From the cell containing the given text, extract its center point as [x, y] coordinate. 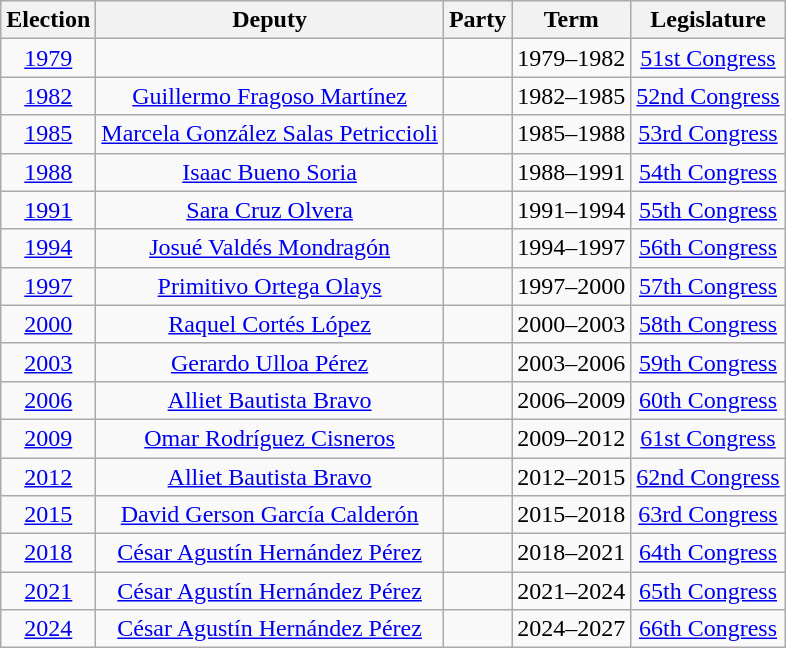
Election [48, 20]
1988–1991 [572, 172]
62nd Congress [708, 477]
2003 [48, 362]
2000–2003 [572, 324]
2012–2015 [572, 477]
Josué Valdés Mondragón [270, 248]
Party [477, 20]
1982 [48, 96]
56th Congress [708, 248]
Raquel Cortés López [270, 324]
1994–1997 [572, 248]
2015–2018 [572, 515]
2018 [48, 553]
2015 [48, 515]
65th Congress [708, 591]
52nd Congress [708, 96]
60th Congress [708, 400]
Deputy [270, 20]
1988 [48, 172]
2024 [48, 629]
Legislature [708, 20]
54th Congress [708, 172]
Omar Rodríguez Cisneros [270, 438]
64th Congress [708, 553]
2006–2009 [572, 400]
Sara Cruz Olvera [270, 210]
2006 [48, 400]
2009–2012 [572, 438]
Term [572, 20]
2018–2021 [572, 553]
63rd Congress [708, 515]
57th Congress [708, 286]
2021 [48, 591]
1997 [48, 286]
2009 [48, 438]
Marcela González Salas Petriccioli [270, 134]
Isaac Bueno Soria [270, 172]
Primitivo Ortega Olays [270, 286]
David Gerson García Calderón [270, 515]
Gerardo Ulloa Pérez [270, 362]
2024–2027 [572, 629]
61st Congress [708, 438]
Guillermo Fragoso Martínez [270, 96]
2000 [48, 324]
1994 [48, 248]
1985 [48, 134]
1991–1994 [572, 210]
2021–2024 [572, 591]
1979 [48, 58]
66th Congress [708, 629]
58th Congress [708, 324]
1997–2000 [572, 286]
53rd Congress [708, 134]
55th Congress [708, 210]
1991 [48, 210]
59th Congress [708, 362]
1985–1988 [572, 134]
1979–1982 [572, 58]
51st Congress [708, 58]
2012 [48, 477]
1982–1985 [572, 96]
2003–2006 [572, 362]
